Capture the cell that displays the provided text and extract its (x, y) central coordinate. 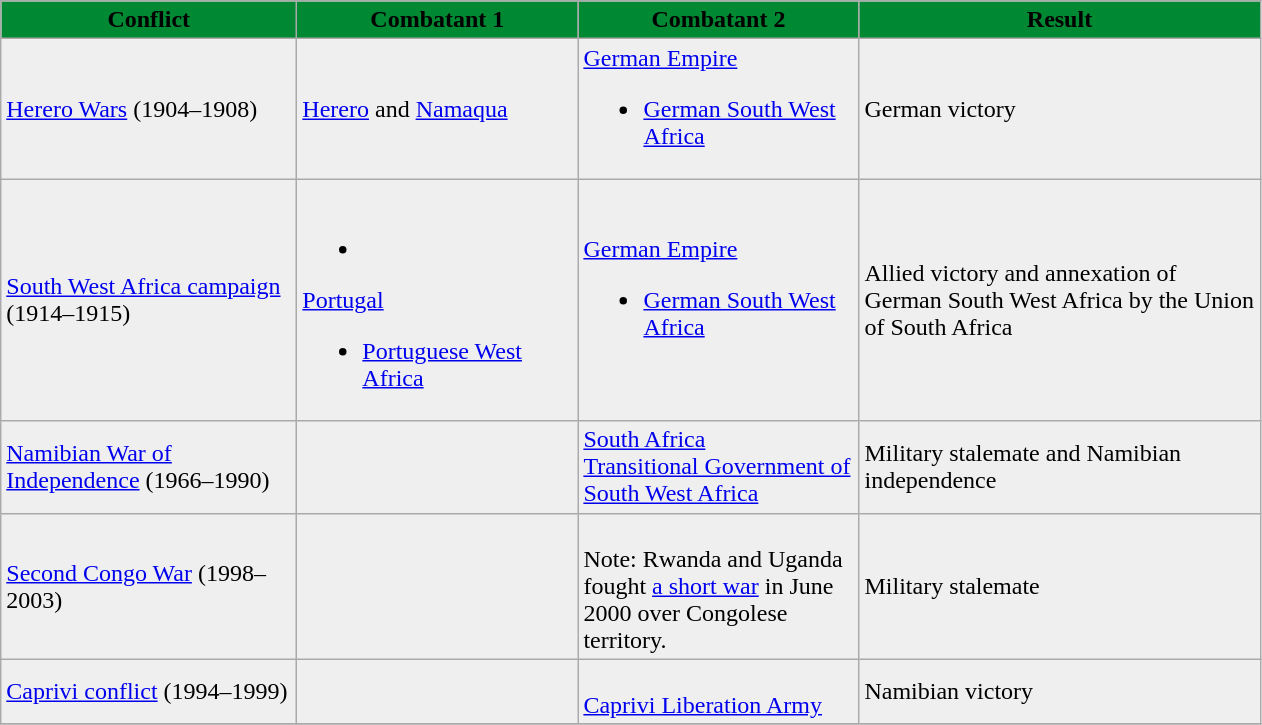
South West Africa campaign (1914–1915) (149, 300)
Military stalemate (1060, 586)
Caprivi conflict (1994–1999) (149, 692)
Caprivi Liberation Army (718, 692)
Portugal Portuguese West Africa (438, 300)
Result (1060, 20)
Conflict (149, 20)
Combatant 2 (718, 20)
Namibian victory (1060, 692)
Namibian War of Independence (1966–1990) (149, 467)
Second Congo War (1998–2003) (149, 586)
Allied victory and annexation of German South West Africa by the Union of South Africa (1060, 300)
Note: Rwanda and Uganda fought a short war in June 2000 over Congolese territory. (718, 586)
Combatant 1 (438, 20)
Herero Wars (1904–1908) (149, 109)
Herero and Namaqua (438, 109)
Military stalemate and Namibian independence (1060, 467)
German victory (1060, 109)
South Africa Transitional Government of South West Africa (718, 467)
